Capture the cell that displays the provided text and extract its (X, Y) central coordinate. 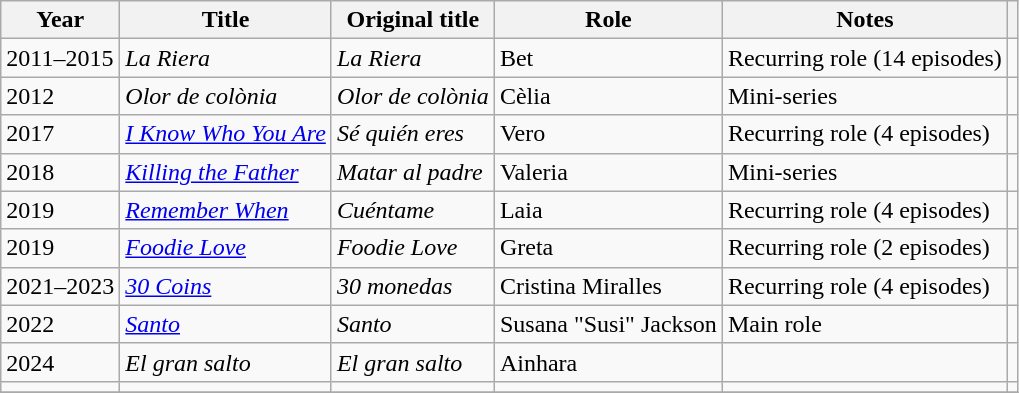
Remember When (226, 210)
Sé quién eres (412, 134)
Ainhara (608, 362)
Title (226, 20)
Year (60, 20)
Killing the Father (226, 172)
2011–2015 (60, 58)
2012 (60, 96)
Notes (864, 20)
Cristina Miralles (608, 286)
Matar al padre (412, 172)
Recurring role (14 episodes) (864, 58)
I Know Who You Are (226, 134)
30 Coins (226, 286)
2018 (60, 172)
2022 (60, 324)
Bet (608, 58)
Cèlia (608, 96)
2024 (60, 362)
Susana "Susi" Jackson (608, 324)
Role (608, 20)
2021–2023 (60, 286)
Original title (412, 20)
Valeria (608, 172)
Vero (608, 134)
2017 (60, 134)
Recurring role (2 episodes) (864, 248)
Main role (864, 324)
Cuéntame (412, 210)
Laia (608, 210)
Greta (608, 248)
30 monedas (412, 286)
